Find where the given text appears and provide that cell's center as [x, y] coordinate. 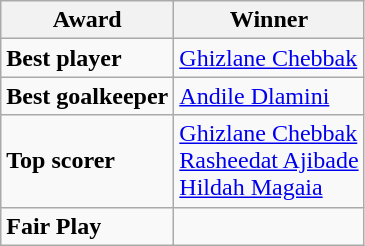
Best goalkeeper [88, 96]
Top scorer [88, 161]
Award [88, 20]
Best player [88, 58]
Ghizlane Chebbak [269, 58]
Ghizlane Chebbak Rasheedat Ajibade Hildah Magaia [269, 161]
Fair Play [88, 226]
Winner [269, 20]
Andile Dlamini [269, 96]
